Return the [x, y] coordinate for the center point of the cell that contains the specified text.  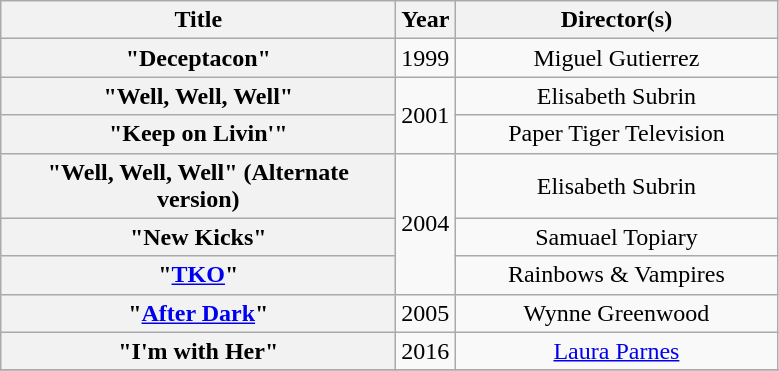
2004 [426, 224]
"New Kicks" [198, 237]
Title [198, 20]
"I'm with Her" [198, 351]
"Well, Well, Well" (Alternate version) [198, 186]
Wynne Greenwood [616, 313]
"Well, Well, Well" [198, 96]
2001 [426, 115]
2016 [426, 351]
"Keep on Livin'" [198, 134]
"After Dark" [198, 313]
Rainbows & Vampires [616, 275]
"TKO" [198, 275]
Year [426, 20]
"Deceptacon" [198, 58]
Miguel Gutierrez [616, 58]
Samuael Topiary [616, 237]
Paper Tiger Television [616, 134]
Laura Parnes [616, 351]
2005 [426, 313]
Director(s) [616, 20]
1999 [426, 58]
